From the cell containing the given text, extract its center point as (X, Y) coordinate. 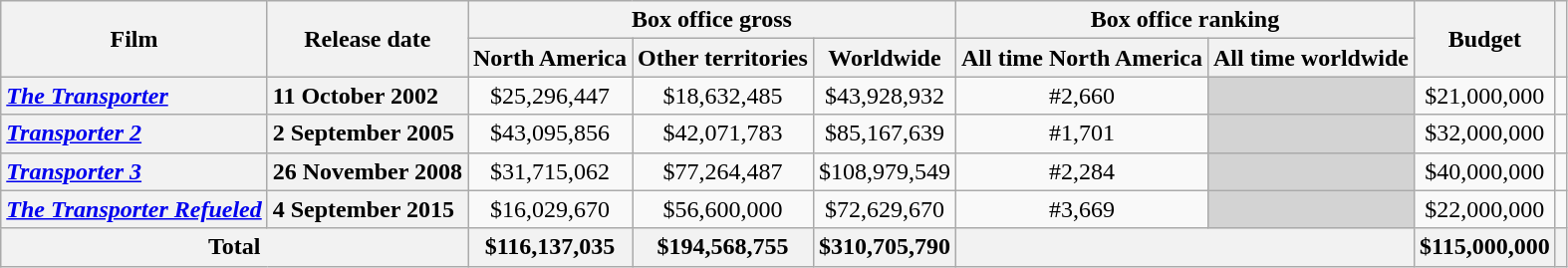
$16,029,670 (550, 209)
#3,669 (1082, 209)
$22,000,000 (1484, 209)
$115,000,000 (1484, 247)
The Transporter Refueled (133, 209)
North America (550, 58)
Total (235, 247)
#1,701 (1082, 134)
Budget (1484, 39)
26 November 2008 (367, 171)
Worldwide (885, 58)
$42,071,783 (723, 134)
$116,137,035 (550, 247)
11 October 2002 (367, 96)
$85,167,639 (885, 134)
$108,979,549 (885, 171)
Box office ranking (1184, 20)
Transporter 2 (133, 134)
$72,629,670 (885, 209)
Box office gross (712, 20)
Release date (367, 39)
All time worldwide (1311, 58)
$194,568,755 (723, 247)
$18,632,485 (723, 96)
$56,600,000 (723, 209)
$25,296,447 (550, 96)
Transporter 3 (133, 171)
All time North America (1082, 58)
Other territories (723, 58)
The Transporter (133, 96)
4 September 2015 (367, 209)
$31,715,062 (550, 171)
$32,000,000 (1484, 134)
$77,264,487 (723, 171)
$21,000,000 (1484, 96)
#2,284 (1082, 171)
$40,000,000 (1484, 171)
#2,660 (1082, 96)
Film (133, 39)
$310,705,790 (885, 247)
$43,095,856 (550, 134)
2 September 2005 (367, 134)
$43,928,932 (885, 96)
